Scan for the cell matching the given text and deliver its [x, y] coordinate at center. 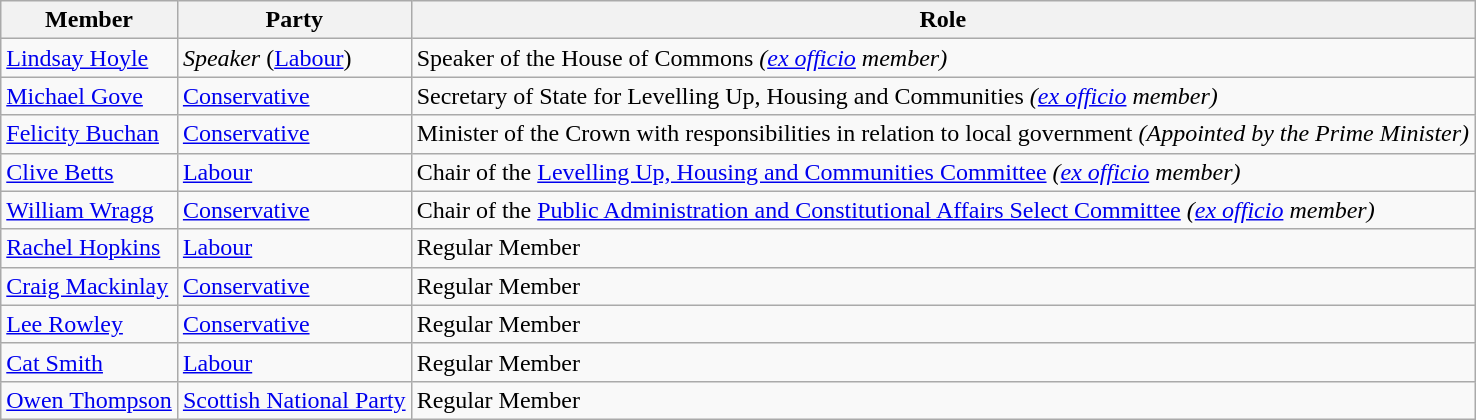
Lindsay Hoyle [90, 58]
Clive Betts [90, 172]
Owen Thompson [90, 400]
Secretary of State for Levelling Up, Housing and Communities (ex officio member) [943, 96]
Scottish National Party [294, 400]
Role [943, 20]
Party [294, 20]
Craig Mackinlay [90, 286]
Michael Gove [90, 96]
Speaker of the House of Commons (ex officio member) [943, 58]
Chair of the Levelling Up, Housing and Communities Committee (ex officio member) [943, 172]
Lee Rowley [90, 324]
Member [90, 20]
Cat Smith [90, 362]
William Wragg [90, 210]
Speaker (Labour) [294, 58]
Rachel Hopkins [90, 248]
Felicity Buchan [90, 134]
Chair of the Public Administration and Constitutional Affairs Select Committee (ex officio member) [943, 210]
Minister of the Crown with responsibilities in relation to local government (Appointed by the Prime Minister) [943, 134]
